Output the [x, y] coordinate of the center of the cell containing the given text.  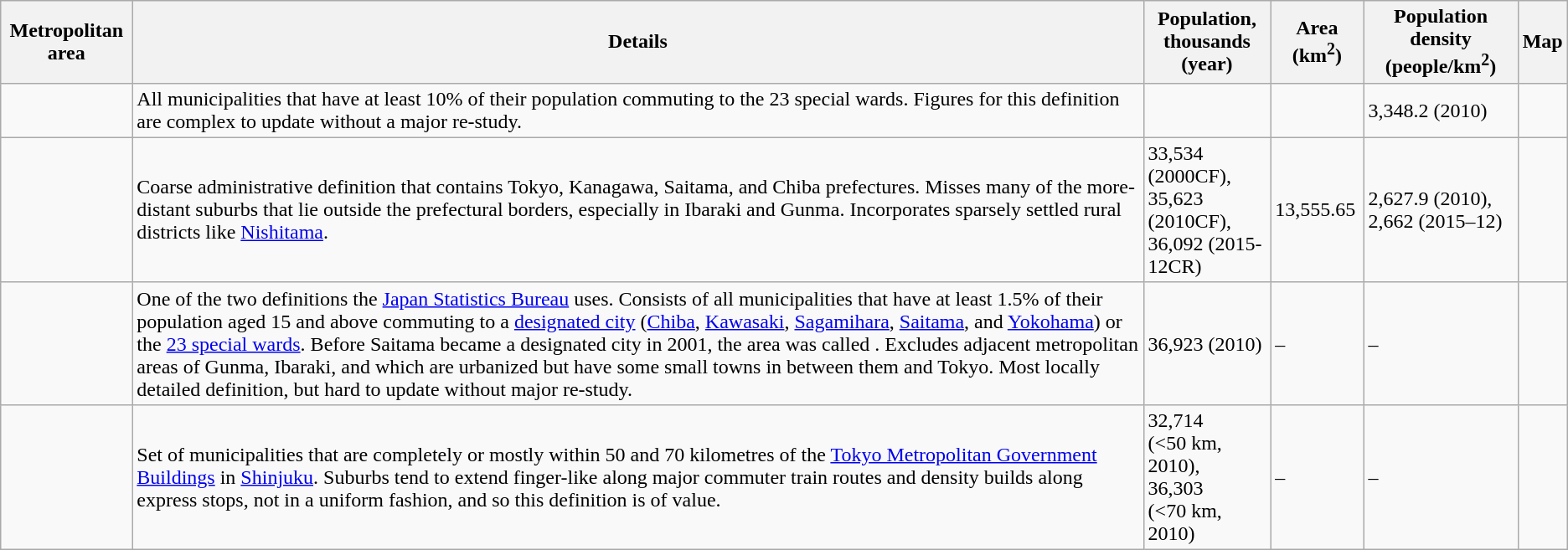
13,555.65 [1317, 209]
Population, thousands(year) [1207, 42]
3,348.2 (2010) [1441, 111]
36,923 (2010) [1207, 343]
Metropolitan area [67, 42]
2,627.9 (2010), 2,662 (2015–12) [1441, 209]
Area (km2) [1317, 42]
Population density (people/km2) [1441, 42]
Map [1543, 42]
Details [638, 42]
33,534 (2000CF),35,623 (2010CF),36,092 (2015-12CR) [1207, 209]
32,714 (<50 km, 2010), 36,303 (<70 km, 2010) [1207, 477]
